Search for the cell housing the specified text and yield its (X, Y) center coordinate. 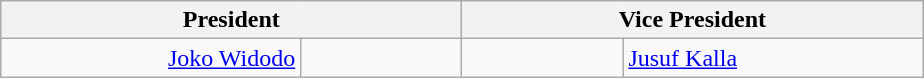
President (232, 20)
Joko Widodo (151, 58)
Jusuf Kalla (773, 58)
Vice President (692, 20)
